Output the [x, y] coordinate of the center of the cell containing the given text.  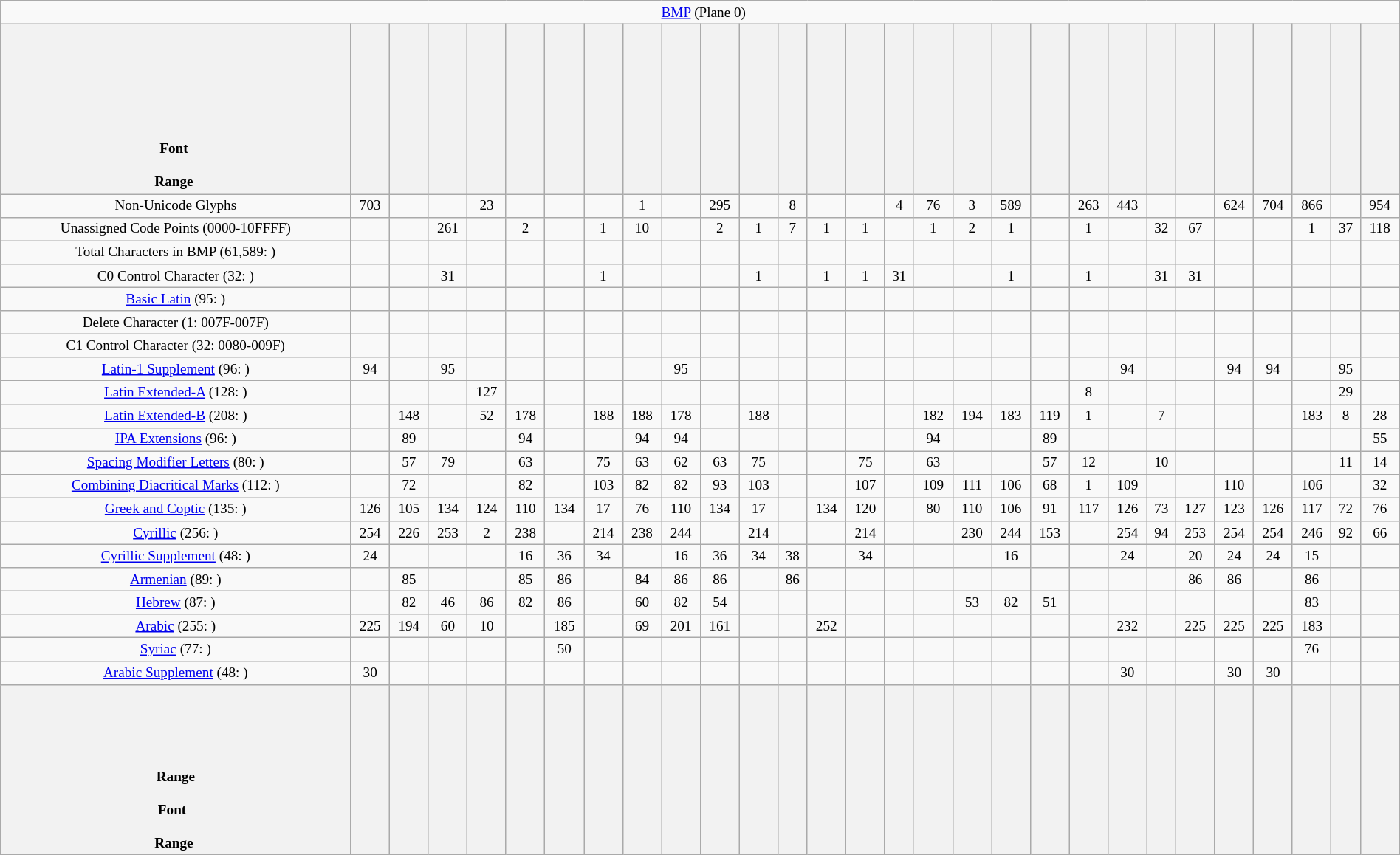
185 [564, 626]
252 [827, 626]
Arabic (255: ) [176, 626]
69 [642, 626]
246 [1311, 533]
230 [972, 533]
3 [972, 206]
29 [1345, 393]
15 [1311, 556]
68 [1050, 486]
Basic Latin (95: ) [176, 299]
RangeFont Range [176, 769]
37 [1345, 229]
Combining Diacritical Marks (112: ) [176, 486]
80 [933, 509]
182 [933, 416]
C1 Control Character (32: 0080-009F) [176, 346]
232 [1128, 626]
Greek and Coptic (135: ) [176, 509]
624 [1235, 206]
120 [865, 509]
111 [972, 486]
38 [793, 556]
28 [1379, 416]
Total Characters in BMP (61,589: ) [176, 253]
67 [1195, 229]
IPA Extensions (96: ) [176, 439]
92 [1345, 533]
704 [1273, 206]
46 [447, 602]
51 [1050, 602]
443 [1128, 206]
295 [719, 206]
Cyrillic Supplement (48: ) [176, 556]
124 [487, 509]
4 [899, 206]
105 [409, 509]
54 [719, 602]
Non-Unicode Glyphs [176, 206]
53 [972, 602]
84 [642, 580]
201 [681, 626]
50 [564, 650]
52 [487, 416]
C0 Control Character (32: ) [176, 276]
Spacing Modifier Letters (80: ) [176, 463]
226 [409, 533]
148 [409, 416]
73 [1161, 509]
589 [1012, 206]
14 [1379, 463]
Syriac (77: ) [176, 650]
263 [1088, 206]
12 [1088, 463]
62 [681, 463]
866 [1311, 206]
55 [1379, 439]
BMP (Plane 0) [700, 13]
Latin Extended-B (208: ) [176, 416]
Hebrew (87: ) [176, 602]
119 [1050, 416]
79 [447, 463]
83 [1311, 602]
118 [1379, 229]
107 [865, 486]
703 [371, 206]
20 [1195, 556]
Font Range [176, 109]
93 [719, 486]
Unassigned Code Points (0000-10FFFF) [176, 229]
91 [1050, 509]
161 [719, 626]
11 [1345, 463]
153 [1050, 533]
Latin Extended-A (128: ) [176, 393]
Arabic Supplement (48: ) [176, 673]
Cyrillic (256: ) [176, 533]
23 [487, 206]
Armenian (89: ) [176, 580]
954 [1379, 206]
123 [1235, 509]
66 [1379, 533]
Latin-1 Supplement (96: ) [176, 369]
261 [447, 229]
Delete Character (1: 007F-007F) [176, 323]
